Search for the cell housing the specified text and yield its [X, Y] center coordinate. 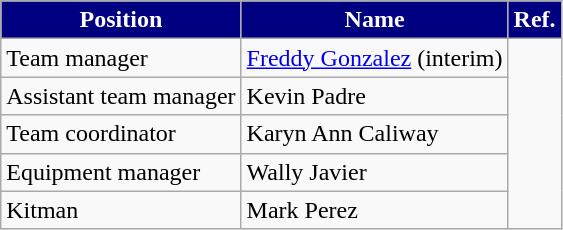
Karyn Ann Caliway [374, 134]
Ref. [534, 20]
Freddy Gonzalez (interim) [374, 58]
Kitman [121, 210]
Wally Javier [374, 172]
Assistant team manager [121, 96]
Equipment manager [121, 172]
Team manager [121, 58]
Team coordinator [121, 134]
Mark Perez [374, 210]
Kevin Padre [374, 96]
Name [374, 20]
Position [121, 20]
